Output the [x, y] coordinate of the center of the cell containing the given text.  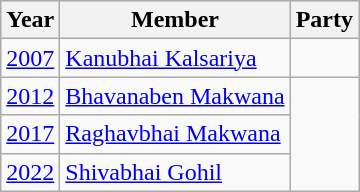
2007 [30, 58]
Member [175, 20]
2022 [30, 172]
2012 [30, 96]
Raghavbhai Makwana [175, 134]
Shivabhai Gohil [175, 172]
Kanubhai Kalsariya [175, 58]
Year [30, 20]
Bhavanaben Makwana [175, 96]
2017 [30, 134]
Party [324, 20]
